Find where the given text appears and provide that cell's center as (X, Y) coordinate. 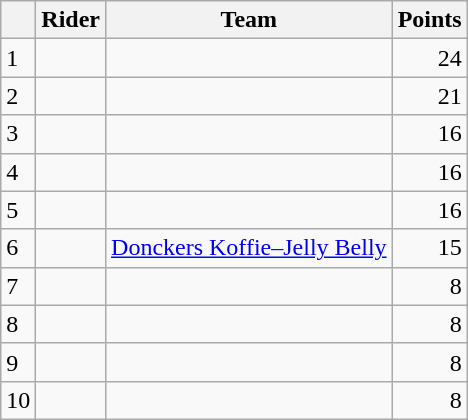
1 (18, 58)
4 (18, 172)
Team (250, 20)
24 (430, 58)
3 (18, 134)
2 (18, 96)
9 (18, 362)
15 (430, 248)
Donckers Koffie–Jelly Belly (250, 248)
6 (18, 248)
7 (18, 286)
5 (18, 210)
Points (430, 20)
Rider (71, 20)
21 (430, 96)
10 (18, 400)
